Detect which cell encompasses the target text, then output its (X, Y) center coordinate. 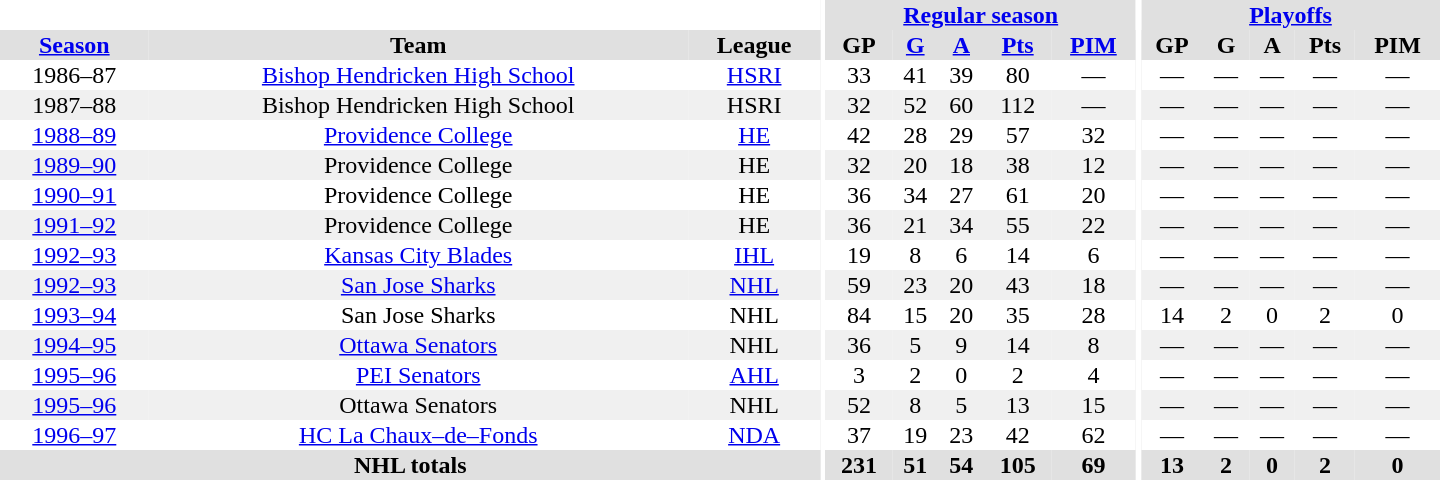
IHL (754, 255)
21 (915, 225)
1993–94 (74, 315)
69 (1094, 465)
Kansas City Blades (418, 255)
51 (915, 465)
1991–92 (74, 225)
AHL (754, 375)
NDA (754, 435)
12 (1094, 165)
59 (860, 285)
43 (1018, 285)
22 (1094, 225)
PEI Senators (418, 375)
35 (1018, 315)
61 (1018, 195)
84 (860, 315)
54 (961, 465)
1987–88 (74, 105)
HC La Chaux–de–Fonds (418, 435)
1996–97 (74, 435)
41 (915, 75)
105 (1018, 465)
39 (961, 75)
1988–89 (74, 135)
29 (961, 135)
NHL totals (410, 465)
80 (1018, 75)
62 (1094, 435)
Season (74, 45)
38 (1018, 165)
9 (961, 345)
27 (961, 195)
55 (1018, 225)
1989–90 (74, 165)
3 (860, 375)
4 (1094, 375)
1986–87 (74, 75)
112 (1018, 105)
1990–91 (74, 195)
37 (860, 435)
Regular season (981, 15)
33 (860, 75)
231 (860, 465)
1994–95 (74, 345)
Team (418, 45)
57 (1018, 135)
League (754, 45)
Playoffs (1290, 15)
60 (961, 105)
